Determine the [x, y] coordinate at the center of the cell enclosing the given text.  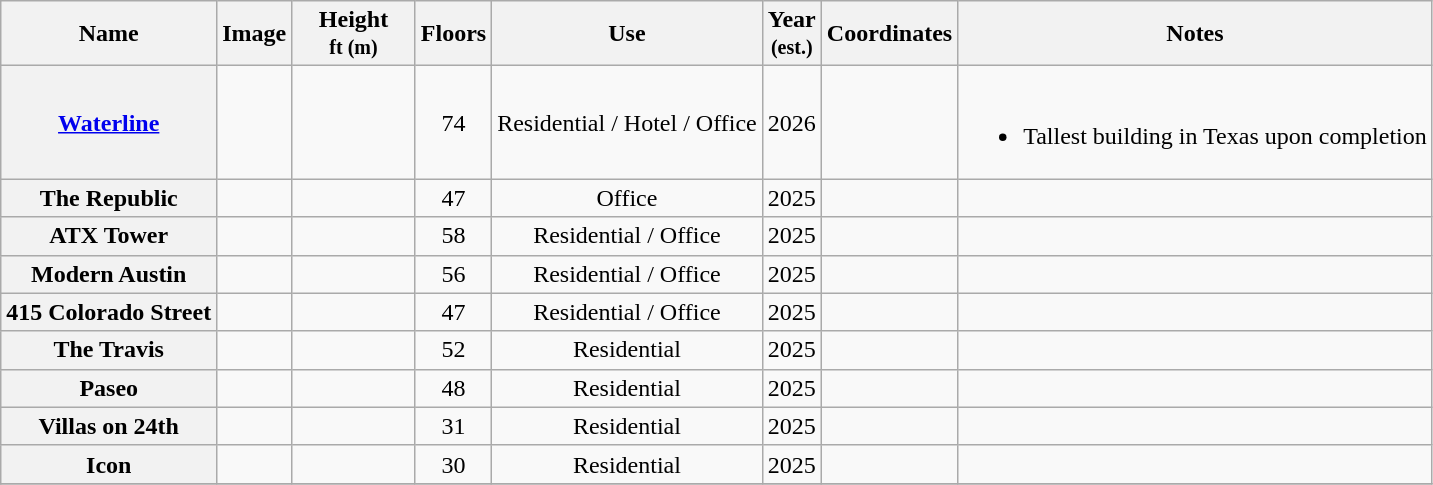
31 [453, 426]
Villas on 24th [109, 426]
Waterline [109, 122]
Coordinates [889, 34]
Heightft (m) [354, 34]
Floors [453, 34]
Icon [109, 464]
48 [453, 388]
ATX Tower [109, 236]
The Republic [109, 198]
2026 [792, 122]
Office [628, 198]
The Travis [109, 350]
30 [453, 464]
415 Colorado Street [109, 312]
Image [254, 34]
Residential / Hotel / Office [628, 122]
Tallest building in Texas upon completion [1196, 122]
Notes [1196, 34]
58 [453, 236]
52 [453, 350]
56 [453, 274]
Name [109, 34]
Modern Austin [109, 274]
Use [628, 34]
Year(est.) [792, 34]
74 [453, 122]
Paseo [109, 388]
